Return the (X, Y) coordinate for the center point of the cell that contains the specified text.  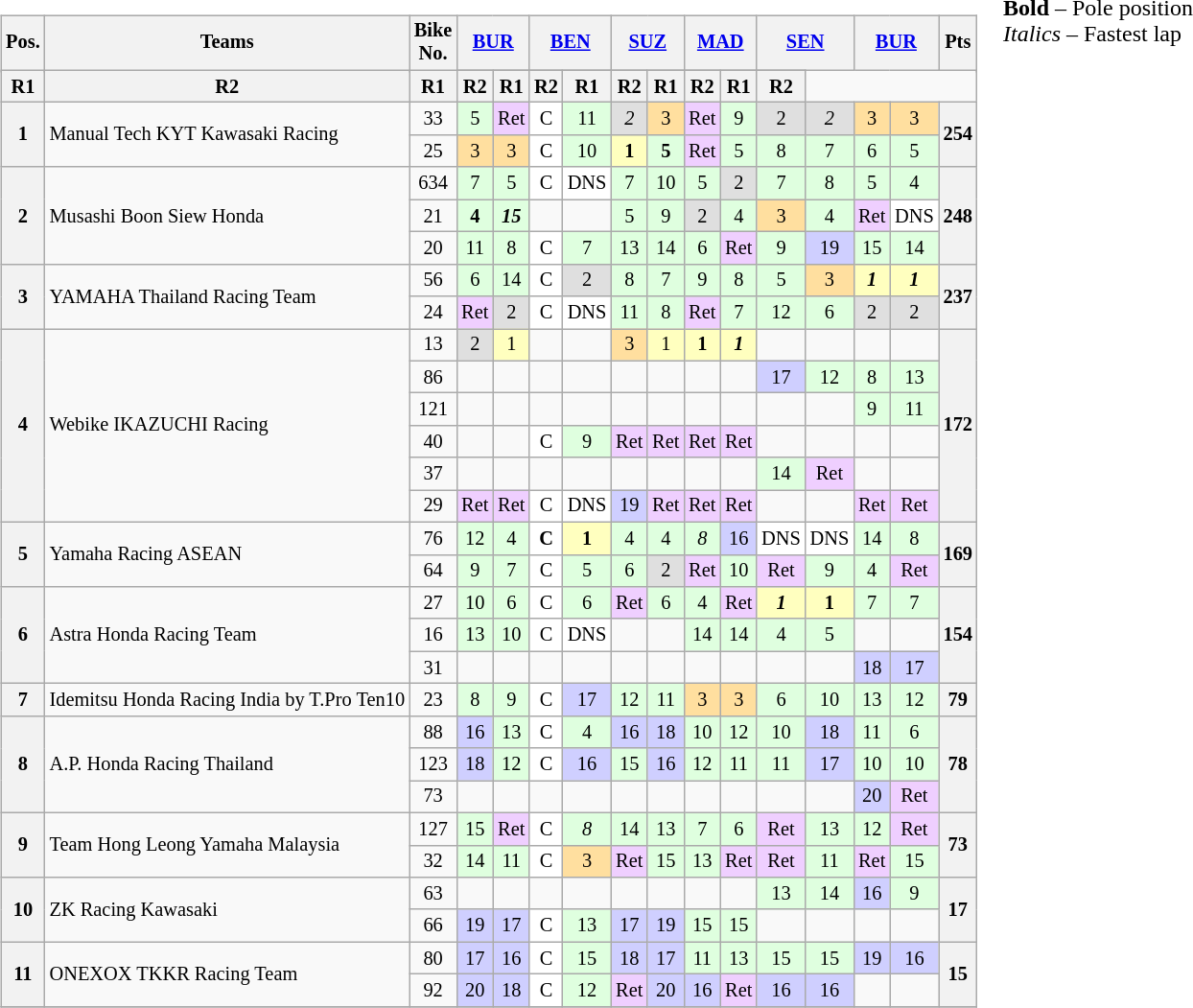
634 (433, 183)
YAMAHA Thailand Racing Team (227, 295)
A.P. Honda Racing Thailand (227, 763)
169 (958, 554)
Team Hong Leong Yamaha Malaysia (227, 844)
172 (958, 426)
ONEXOX TKKR Racing Team (227, 974)
21 (433, 216)
63 (433, 894)
92 (433, 991)
127 (433, 829)
37 (433, 474)
31 (433, 668)
Manual Tech KYT Kawasaki Racing (227, 134)
78 (958, 763)
SEN (806, 43)
SUZ (647, 43)
BEN (570, 43)
Pos. (23, 43)
237 (958, 295)
79 (958, 700)
154 (958, 635)
86 (433, 377)
25 (433, 152)
40 (433, 442)
Idemitsu Honda Racing India by T.Pro Ten10 (227, 700)
Webike IKAZUCHI Racing (227, 426)
27 (433, 603)
88 (433, 732)
BikeNo. (433, 43)
Yamaha Racing ASEAN (227, 554)
254 (958, 134)
66 (433, 926)
64 (433, 571)
80 (433, 958)
24 (433, 313)
23 (433, 700)
MAD (720, 43)
123 (433, 764)
Teams (227, 43)
121 (433, 410)
33 (433, 119)
Astra Honda Racing Team (227, 635)
Pts (958, 43)
29 (433, 506)
ZK Racing Kawasaki (227, 909)
32 (433, 861)
Musashi Boon Siew Honda (227, 215)
56 (433, 280)
76 (433, 538)
248 (958, 215)
